Search for the cell housing the specified text and yield its [X, Y] center coordinate. 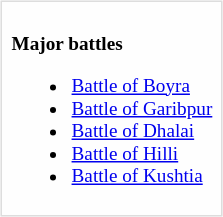
Major battlesBattle of BoyraBattle of GaribpurBattle of DhalaiBattle of HilliBattle of Kushtia [112, 108]
